Identify which cell holds the provided text, then report its (X, Y) central coordinate. 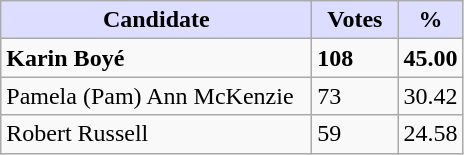
45.00 (430, 58)
30.42 (430, 96)
Candidate (156, 20)
59 (355, 134)
108 (355, 58)
Pamela (Pam) Ann McKenzie (156, 96)
24.58 (430, 134)
Karin Boyé (156, 58)
73 (355, 96)
% (430, 20)
Robert Russell (156, 134)
Votes (355, 20)
